Identify which cell holds the provided text, then report its (X, Y) central coordinate. 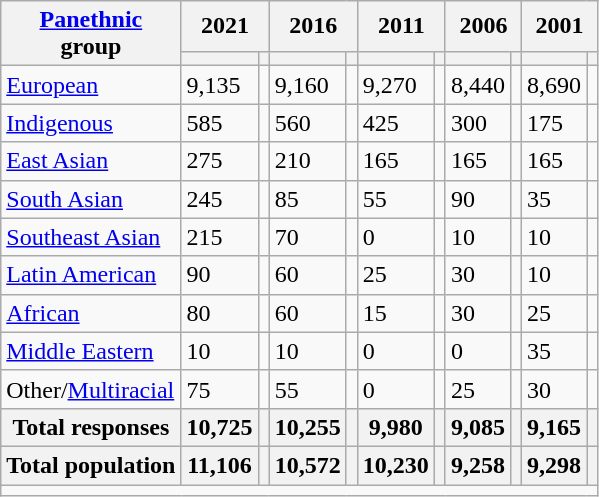
Total population (91, 465)
10,230 (396, 465)
300 (478, 123)
9,270 (396, 85)
African (91, 313)
210 (308, 161)
9,298 (554, 465)
175 (554, 123)
2001 (560, 26)
Latin American (91, 275)
9,980 (396, 427)
215 (220, 237)
Indigenous (91, 123)
European (91, 85)
11,106 (220, 465)
9,258 (478, 465)
9,135 (220, 85)
8,690 (554, 85)
Middle Eastern (91, 351)
70 (308, 237)
560 (308, 123)
South Asian (91, 199)
2006 (483, 26)
2016 (313, 26)
9,085 (478, 427)
Southeast Asian (91, 237)
85 (308, 199)
585 (220, 123)
15 (396, 313)
Panethnicgroup (91, 34)
275 (220, 161)
10,572 (308, 465)
245 (220, 199)
2011 (401, 26)
10,255 (308, 427)
Other/Multiracial (91, 389)
East Asian (91, 161)
2021 (225, 26)
75 (220, 389)
Total responses (91, 427)
9,160 (308, 85)
8,440 (478, 85)
425 (396, 123)
80 (220, 313)
9,165 (554, 427)
10,725 (220, 427)
